Scan for the cell matching the given text and deliver its [x, y] coordinate at center. 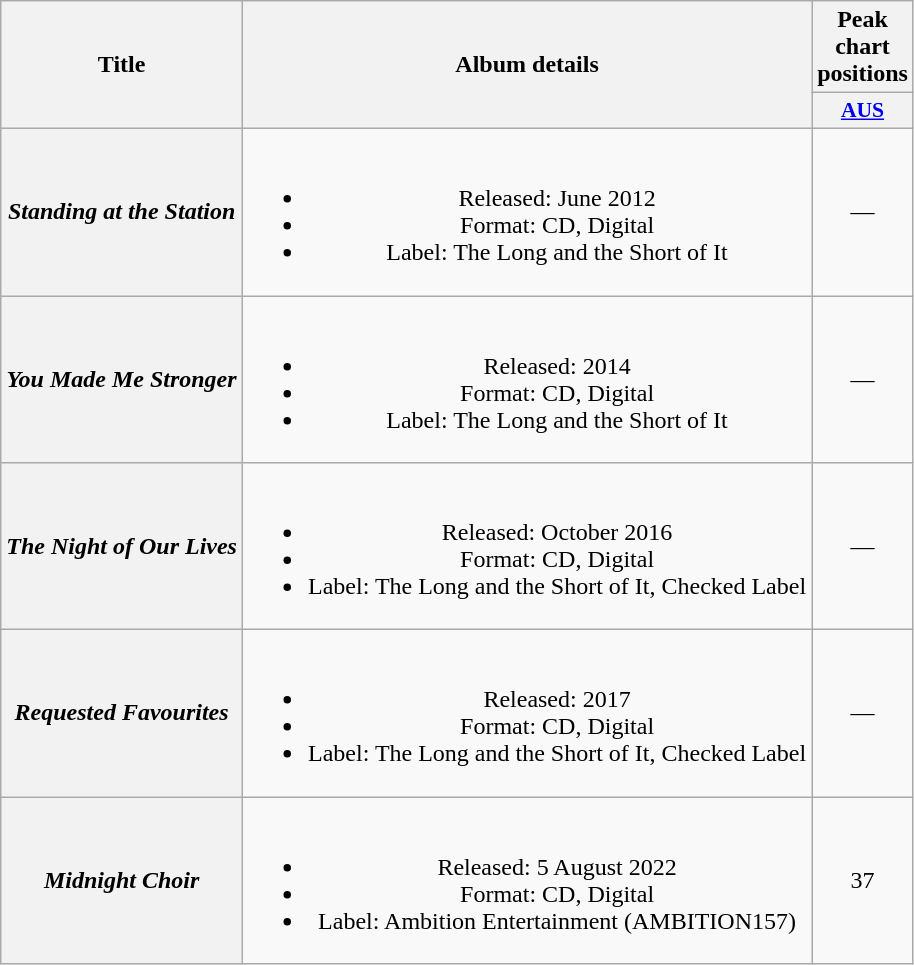
Released: October 2016Format: CD, DigitalLabel: The Long and the Short of It, Checked Label [526, 546]
The Night of Our Lives [122, 546]
Midnight Choir [122, 880]
Released: June 2012Format: CD, DigitalLabel: The Long and the Short of It [526, 212]
Released: 2017Format: CD, DigitalLabel: The Long and the Short of It, Checked Label [526, 714]
Standing at the Station [122, 212]
AUS [863, 111]
Peak chart positions [863, 47]
Released: 5 August 2022Format: CD, DigitalLabel: Ambition Entertainment (AMBITION157) [526, 880]
Title [122, 65]
37 [863, 880]
Requested Favourites [122, 714]
Released: 2014Format: CD, DigitalLabel: The Long and the Short of It [526, 380]
Album details [526, 65]
You Made Me Stronger [122, 380]
